Return the [x, y] coordinate for the center point of the cell that contains the specified text.  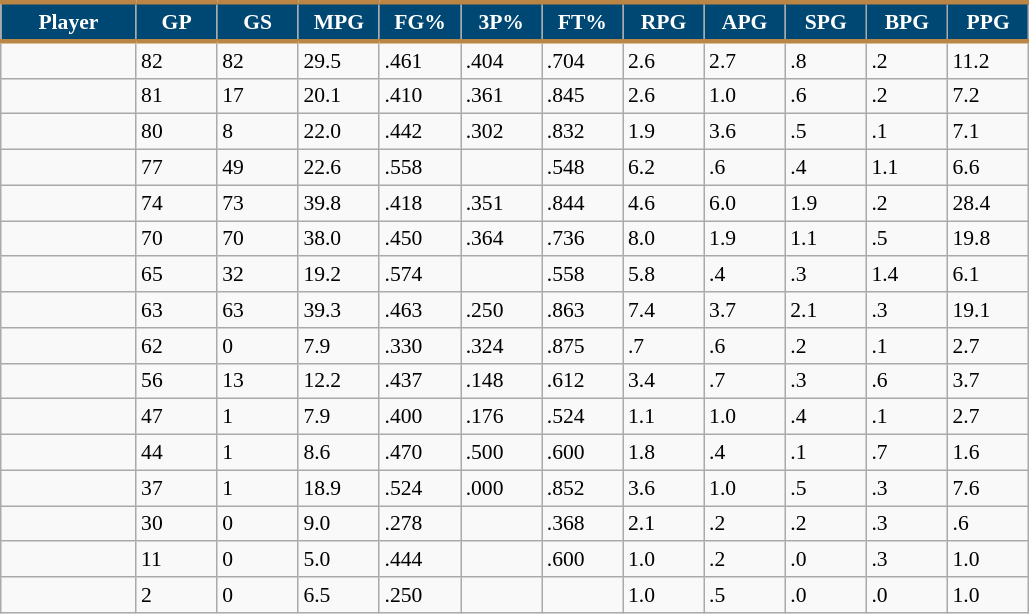
.176 [502, 417]
.736 [582, 239]
.450 [420, 239]
.461 [420, 60]
.324 [502, 346]
28.4 [988, 203]
6.0 [744, 203]
.368 [582, 524]
.330 [420, 346]
8 [258, 132]
19.8 [988, 239]
3.4 [664, 381]
.418 [420, 203]
1.6 [988, 453]
FT% [582, 22]
4.6 [664, 203]
.470 [420, 453]
56 [176, 381]
6.1 [988, 275]
.612 [582, 381]
3P% [502, 22]
37 [176, 488]
RPG [664, 22]
.845 [582, 96]
6.5 [338, 595]
.351 [502, 203]
5.8 [664, 275]
BPG [906, 22]
29.5 [338, 60]
GP [176, 22]
30 [176, 524]
.148 [502, 381]
12.2 [338, 381]
.500 [502, 453]
18.9 [338, 488]
9.0 [338, 524]
.302 [502, 132]
.000 [502, 488]
7.6 [988, 488]
77 [176, 168]
13 [258, 381]
.548 [582, 168]
7.4 [664, 310]
81 [176, 96]
.574 [420, 275]
Player [68, 22]
62 [176, 346]
.410 [420, 96]
PPG [988, 22]
11 [176, 560]
73 [258, 203]
38.0 [338, 239]
.463 [420, 310]
80 [176, 132]
74 [176, 203]
.863 [582, 310]
19.1 [988, 310]
7.1 [988, 132]
.832 [582, 132]
GS [258, 22]
.704 [582, 60]
.852 [582, 488]
22.0 [338, 132]
.844 [582, 203]
6.2 [664, 168]
47 [176, 417]
.400 [420, 417]
.442 [420, 132]
19.2 [338, 275]
22.6 [338, 168]
SPG [826, 22]
MPG [338, 22]
.361 [502, 96]
7.2 [988, 96]
39.3 [338, 310]
6.6 [988, 168]
.404 [502, 60]
2 [176, 595]
1.4 [906, 275]
.8 [826, 60]
49 [258, 168]
.437 [420, 381]
8.0 [664, 239]
17 [258, 96]
APG [744, 22]
11.2 [988, 60]
.875 [582, 346]
39.8 [338, 203]
1.8 [664, 453]
5.0 [338, 560]
FG% [420, 22]
20.1 [338, 96]
.444 [420, 560]
.278 [420, 524]
32 [258, 275]
.364 [502, 239]
44 [176, 453]
65 [176, 275]
8.6 [338, 453]
